Return (X, Y) of the center of cell containing provided text 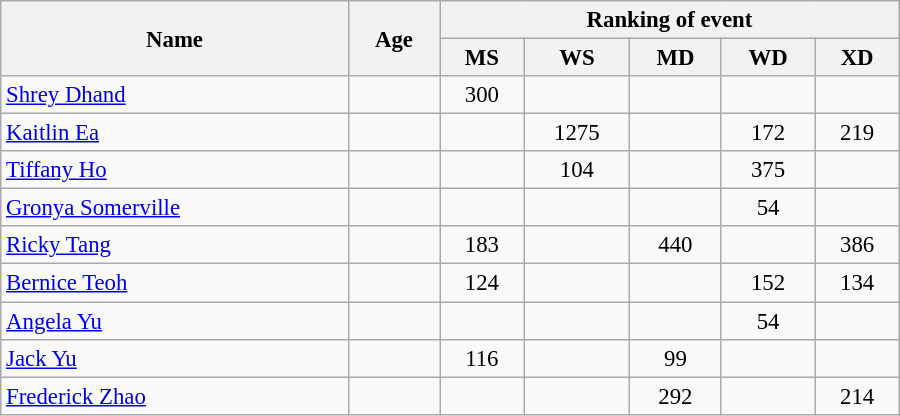
214 (857, 396)
99 (676, 358)
375 (768, 170)
104 (577, 170)
WD (768, 58)
Gronya Somerville (175, 208)
1275 (577, 133)
300 (482, 95)
183 (482, 245)
Ranking of event (670, 20)
386 (857, 245)
292 (676, 396)
Shrey Dhand (175, 95)
MD (676, 58)
Name (175, 38)
Tiffany Ho (175, 170)
Jack Yu (175, 358)
MS (482, 58)
Frederick Zhao (175, 396)
WS (577, 58)
172 (768, 133)
152 (768, 283)
124 (482, 283)
Kaitlin Ea (175, 133)
134 (857, 283)
Ricky Tang (175, 245)
440 (676, 245)
116 (482, 358)
Bernice Teoh (175, 283)
Angela Yu (175, 321)
XD (857, 58)
Age (394, 38)
219 (857, 133)
